From the cell containing the given text, extract its center point as [X, Y] coordinate. 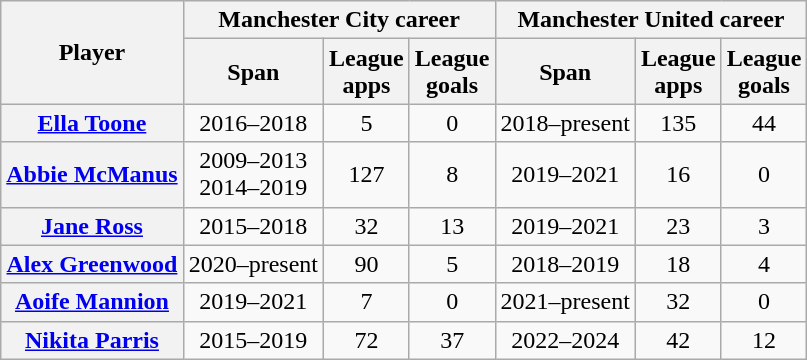
18 [678, 264]
42 [678, 340]
12 [764, 340]
8 [452, 174]
127 [367, 174]
Manchester United career [651, 20]
2022–2024 [565, 340]
135 [678, 123]
37 [452, 340]
13 [452, 226]
2018–2019 [565, 264]
7 [367, 302]
2015–2018 [253, 226]
72 [367, 340]
2021–present [565, 302]
2018–present [565, 123]
Manchester City career [339, 20]
2020–present [253, 264]
4 [764, 264]
23 [678, 226]
2016–2018 [253, 123]
90 [367, 264]
Aoife Mannion [92, 302]
2009–20132014–2019 [253, 174]
44 [764, 123]
Jane Ross [92, 226]
Ella Toone [92, 123]
Abbie McManus [92, 174]
Alex Greenwood [92, 264]
16 [678, 174]
3 [764, 226]
Player [92, 52]
2015–2019 [253, 340]
Nikita Parris [92, 340]
